Capture the cell that displays the provided text and extract its [X, Y] central coordinate. 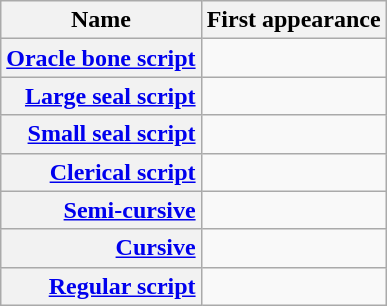
First appearance [294, 20]
Semi-cursive [101, 210]
Cursive [101, 248]
Oracle bone script [101, 58]
Clerical script [101, 172]
Large seal script [101, 96]
Small seal script [101, 134]
Regular script [101, 286]
Name [101, 20]
